Pinpoint the cell where the given text exists, returning its (x, y) midpoint coordinate. 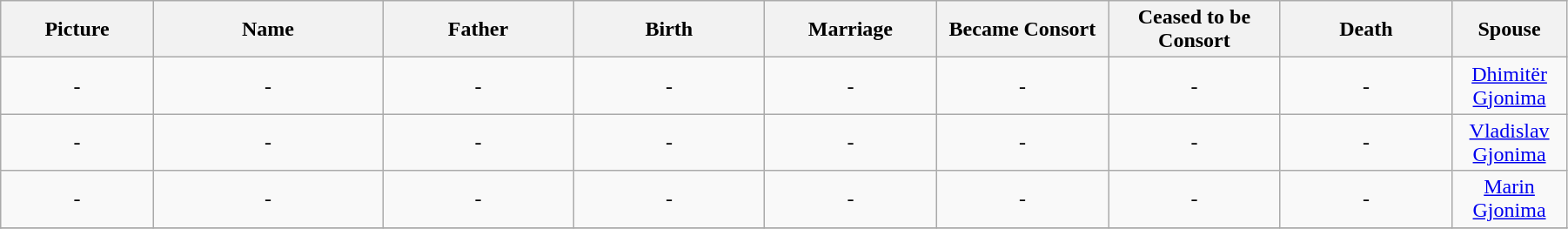
Marin Gjonima (1510, 199)
Vladislav Gjonima (1510, 143)
Name (268, 30)
Picture (77, 30)
Father (479, 30)
Spouse (1510, 30)
Dhimitër Gjonima (1510, 85)
Birth (668, 30)
Death (1366, 30)
Ceased to be Consort (1195, 30)
Marriage (851, 30)
Became Consort (1022, 30)
